Identify which cell holds the provided text, then report its [x, y] central coordinate. 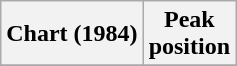
Peakposition [189, 34]
Chart (1984) [72, 34]
